Capture the cell that displays the provided text and extract its [x, y] central coordinate. 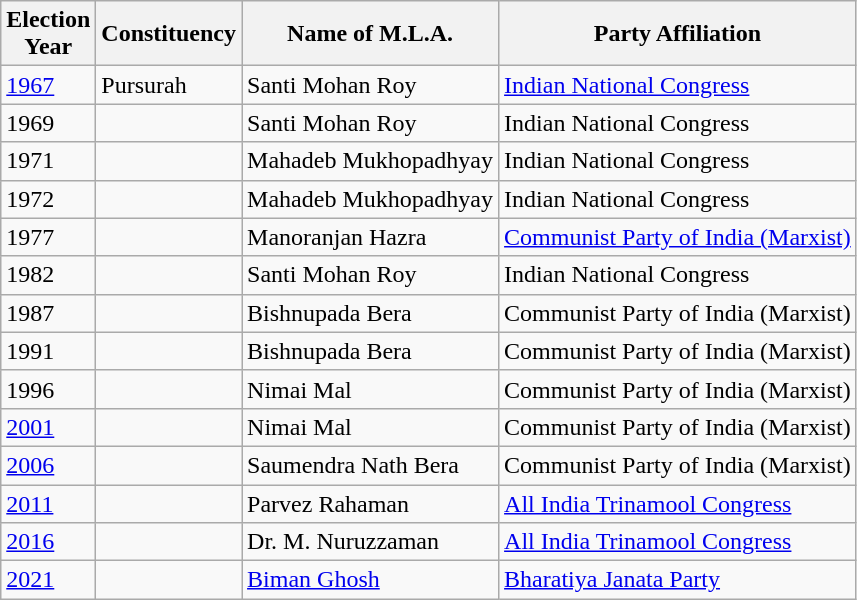
1996 [48, 389]
Election Year [48, 34]
Manoranjan Hazra [370, 237]
2021 [48, 580]
1977 [48, 237]
Bharatiya Janata Party [678, 580]
Pursurah [169, 85]
1967 [48, 85]
1969 [48, 123]
Parvez Rahaman [370, 503]
1991 [48, 351]
Constituency [169, 34]
Saumendra Nath Bera [370, 465]
1982 [48, 275]
Dr. M. Nuruzzaman [370, 542]
2006 [48, 465]
Biman Ghosh [370, 580]
Name of M.L.A. [370, 34]
Party Affiliation [678, 34]
1971 [48, 161]
2016 [48, 542]
1987 [48, 313]
2001 [48, 427]
1972 [48, 199]
2011 [48, 503]
